Determine the (x, y) coordinate at the center of the cell enclosing the given text.  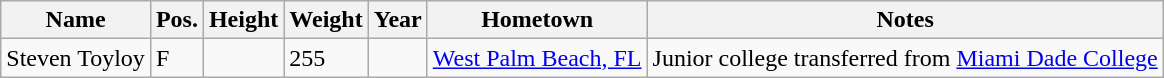
Year (398, 20)
Pos. (176, 20)
Junior college transferred from Miami Dade College (905, 58)
Weight (326, 20)
255 (326, 58)
Name (76, 20)
Hometown (537, 20)
West Palm Beach, FL (537, 58)
Notes (905, 20)
Steven Toyloy (76, 58)
F (176, 58)
Height (243, 20)
